Provide the (x, y) coordinate of the cell's center where the given text is located.  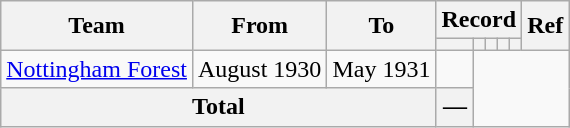
Nottingham Forest (97, 69)
From (259, 26)
Total (218, 107)
August 1930 (259, 69)
May 1931 (382, 69)
Ref (546, 26)
― (455, 107)
To (382, 26)
Team (97, 26)
Record (479, 20)
